Return the [x, y] coordinate for the center point of the cell that contains the specified text.  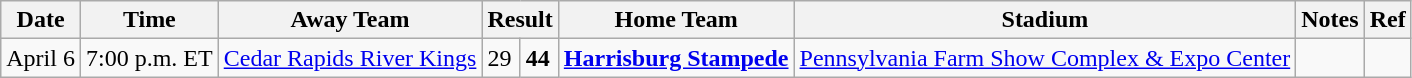
Away Team [350, 20]
44 [539, 58]
Ref [1388, 20]
29 [501, 58]
7:00 p.m. ET [149, 58]
Notes [1330, 20]
Home Team [676, 20]
Result [520, 20]
Cedar Rapids River Kings [350, 58]
Stadium [1045, 20]
April 6 [41, 58]
Time [149, 20]
Date [41, 20]
Harrisburg Stampede [676, 58]
Pennsylvania Farm Show Complex & Expo Center [1045, 58]
